From the cell containing the given text, extract its center point as (X, Y) coordinate. 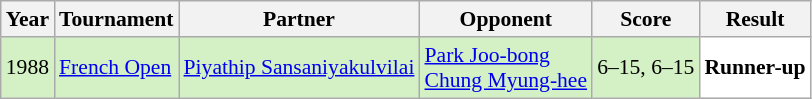
Park Joo-bong Chung Myung-hee (506, 68)
1988 (28, 68)
Runner-up (754, 68)
Year (28, 19)
Result (754, 19)
Partner (300, 19)
6–15, 6–15 (646, 68)
Tournament (116, 19)
Piyathip Sansaniyakulvilai (300, 68)
Opponent (506, 19)
Score (646, 19)
French Open (116, 68)
